Determine the (x, y) coordinate at the center of the cell enclosing the given text.  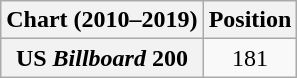
Position (250, 20)
US Billboard 200 (102, 58)
Chart (2010–2019) (102, 20)
181 (250, 58)
